Locate the cell with the specified text and output its (x, y) center coordinate. 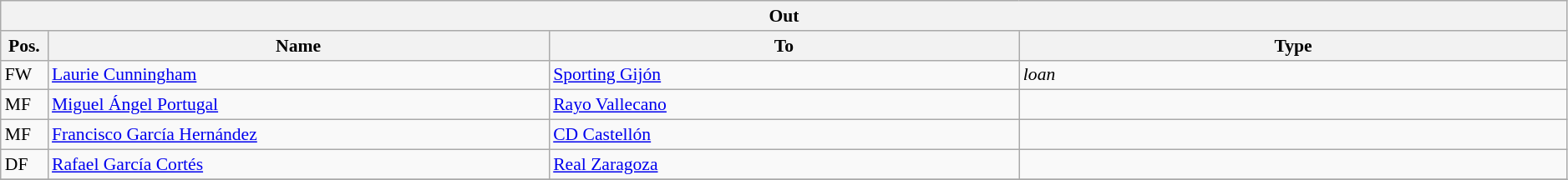
Type (1293, 46)
DF (24, 164)
loan (1293, 75)
Miguel Ángel Portugal (298, 105)
Sporting Gijón (784, 75)
Rafael García Cortés (298, 164)
Laurie Cunningham (298, 75)
Rayo Vallecano (784, 105)
Out (784, 16)
Francisco García Hernández (298, 135)
Pos. (24, 46)
FW (24, 75)
Name (298, 46)
Real Zaragoza (784, 164)
To (784, 46)
CD Castellón (784, 135)
